Scan for the cell matching the given text and deliver its [x, y] coordinate at center. 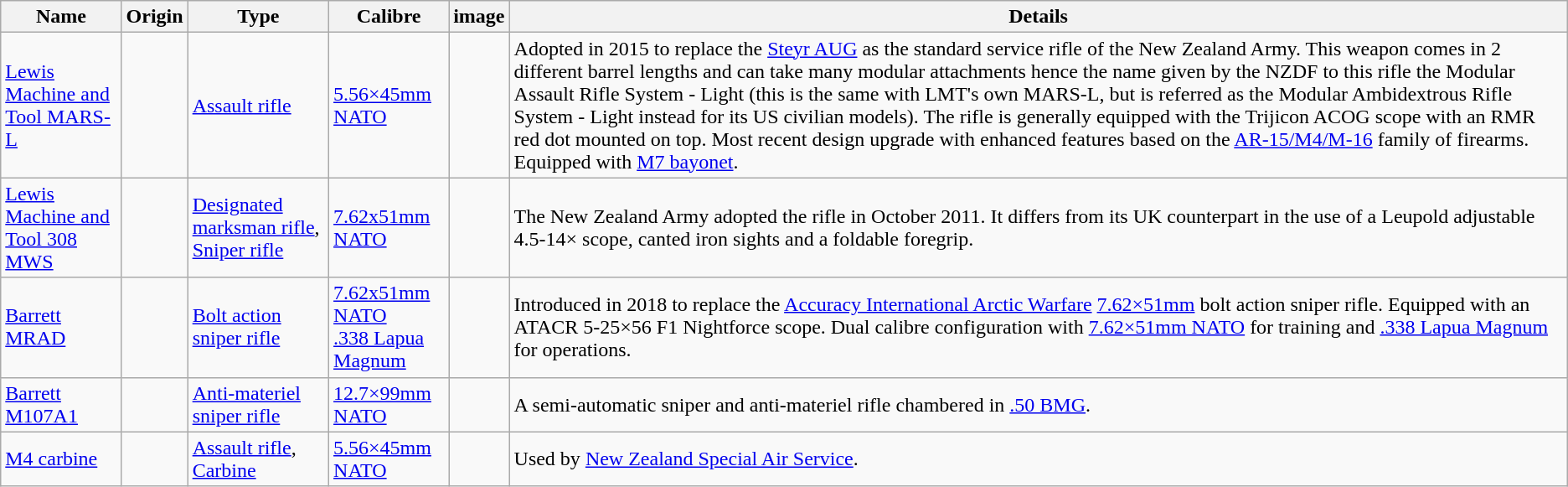
7.62x51mm NATO [389, 228]
image [479, 17]
Designated marksman rifle, Sniper rifle [258, 228]
Bolt action sniper rifle [258, 327]
Barrett MRAD [61, 327]
Used by New Zealand Special Air Service. [1039, 459]
Origin [154, 17]
Name [61, 17]
Assault rifle, Carbine [258, 459]
M4 carbine [61, 459]
Calibre [389, 17]
Lewis Machine and Tool MARS-L [61, 106]
Lewis Machine and Tool 308 MWS [61, 228]
Details [1039, 17]
Barrett M107A1 [61, 404]
Assault rifle [258, 106]
12.7×99mm NATO [389, 404]
Anti-materiel sniper rifle [258, 404]
A semi-automatic sniper and anti-materiel rifle chambered in .50 BMG. [1039, 404]
Type [258, 17]
7.62x51mm NATO.338 Lapua Magnum [389, 327]
